From the cell containing the given text, extract its center point as [X, Y] coordinate. 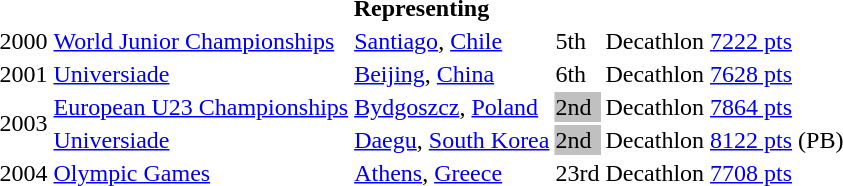
Bydgoszcz, Poland [452, 107]
Daegu, South Korea [452, 140]
5th [578, 41]
European U23 Championships [201, 107]
Santiago, Chile [452, 41]
6th [578, 74]
World Junior Championships [201, 41]
Beijing, China [452, 74]
